Scan for the cell matching the given text and deliver its [x, y] coordinate at center. 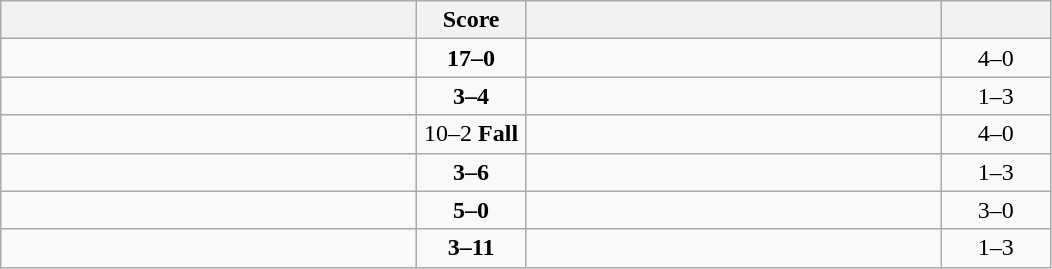
3–11 [472, 248]
5–0 [472, 210]
Score [472, 20]
3–4 [472, 96]
17–0 [472, 58]
3–0 [996, 210]
3–6 [472, 172]
10–2 Fall [472, 134]
